Provide the [X, Y] coordinate of the cell's center where the given text is located.  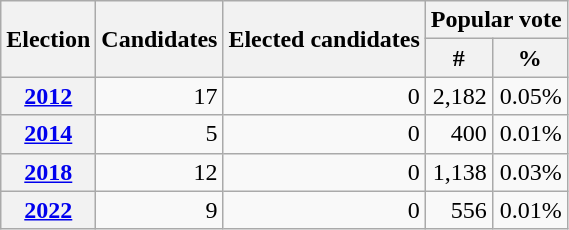
5 [160, 134]
Election [48, 39]
Popular vote [496, 20]
556 [458, 210]
2,182 [458, 96]
% [530, 58]
Elected candidates [324, 39]
12 [160, 172]
2022 [48, 210]
400 [458, 134]
Candidates [160, 39]
2014 [48, 134]
0.03% [530, 172]
2018 [48, 172]
9 [160, 210]
17 [160, 96]
2012 [48, 96]
# [458, 58]
1,138 [458, 172]
0.05% [530, 96]
